Locate the cell with the specified text and output its [X, Y] center coordinate. 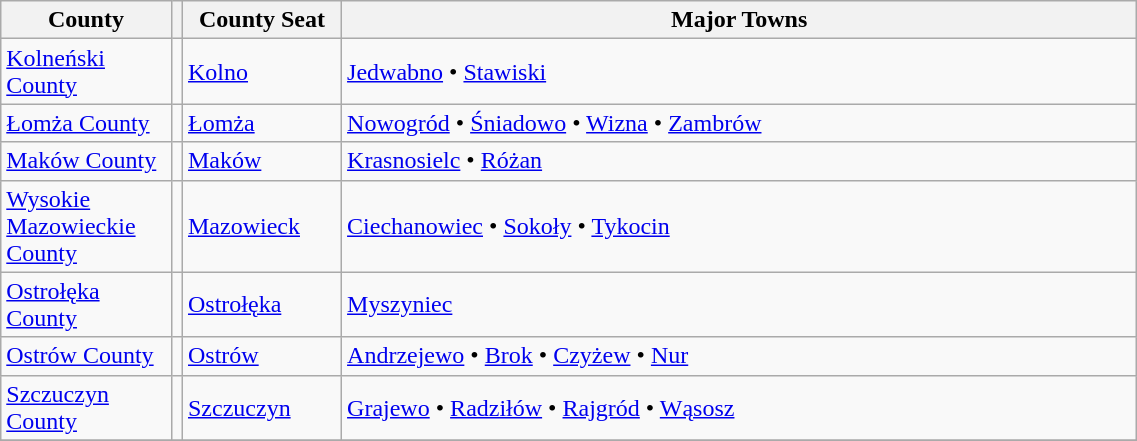
Mazowieck [262, 226]
Szczuczyn County [86, 408]
Kolneński County [86, 72]
Major Towns [740, 20]
County Seat [262, 20]
Grajewo • Radziłów • Rajgród • Wąsosz [740, 408]
Szczuczyn [262, 408]
Jedwabno • Stawiski [740, 72]
Maków County [86, 161]
Ostrołęka [262, 304]
Andrzejewo • Brok • Czyżew • Nur [740, 356]
Ciechanowiec • Sokoły • Tykocin [740, 226]
Ostrów County [86, 356]
Ostrołęka County [86, 304]
Kolno [262, 72]
Maków [262, 161]
Myszyniec [740, 304]
Wysokie Mazowieckie County [86, 226]
Ostrów [262, 356]
Łomża [262, 123]
Krasnosielc • Różan [740, 161]
County [86, 20]
Nowogród • Śniadowo • Wizna • Zambrów [740, 123]
Łomża County [86, 123]
